Return [x, y] of the center of cell containing provided text 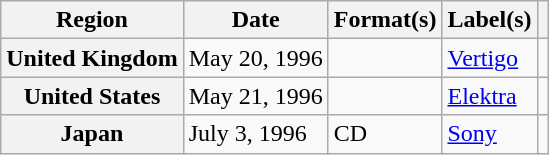
July 3, 1996 [256, 134]
United States [92, 96]
CD [385, 134]
Elektra [490, 96]
Format(s) [385, 20]
Vertigo [490, 58]
Sony [490, 134]
United Kingdom [92, 58]
Japan [92, 134]
Region [92, 20]
Label(s) [490, 20]
May 20, 1996 [256, 58]
May 21, 1996 [256, 96]
Date [256, 20]
